Find where the given text appears and provide that cell's center as (X, Y) coordinate. 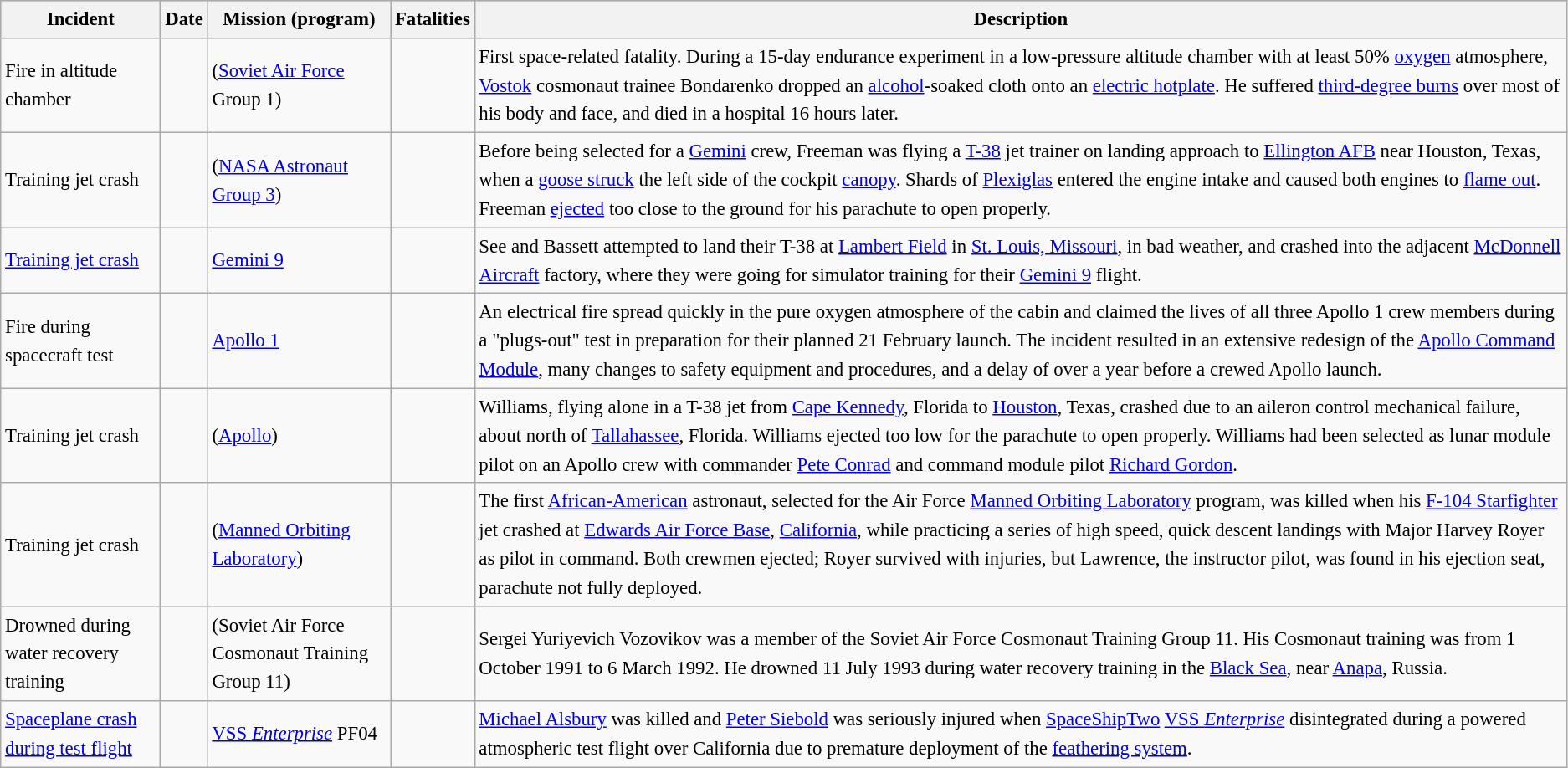
(Apollo) (300, 435)
Date (184, 20)
(Soviet Air Force Group 1) (300, 85)
Drowned during water recovery training (80, 654)
Spaceplane crash during test flight (80, 735)
(Soviet Air Force Cosmonaut Training Group 11) (300, 654)
(Manned Orbiting Laboratory) (300, 544)
Incident (80, 20)
Fire during spacecraft test (80, 341)
VSS Enterprise PF04 (300, 735)
Gemini 9 (300, 261)
Mission (program) (300, 20)
(NASA Astronaut Group 3) (300, 181)
Fatalities (433, 20)
Apollo 1 (300, 341)
Fire in altitude chamber (80, 85)
Description (1021, 20)
